Return the (x, y) coordinate for the center point of the cell that contains the specified text.  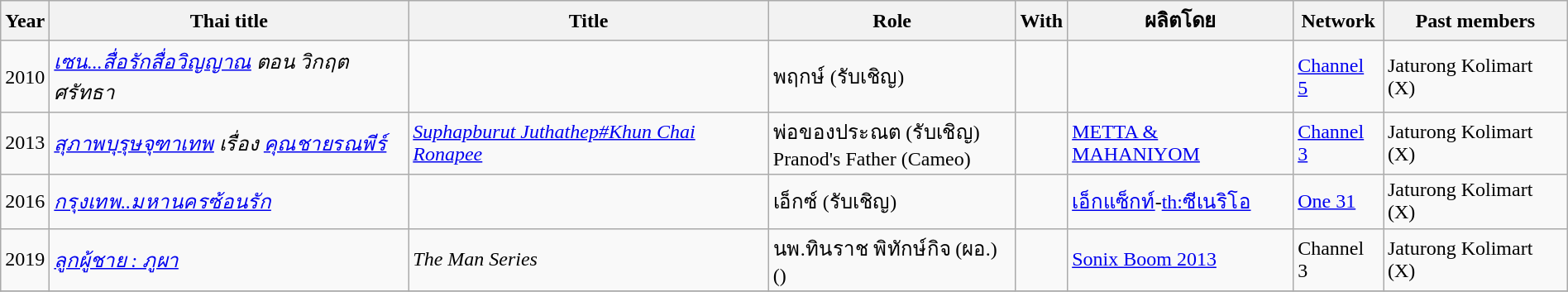
2016 (25, 202)
With (1042, 22)
Suphapburut Juthathep#Khun Chai Ronapee (589, 143)
กรุงเทพ..มหานครซ้อนรัก (229, 202)
Network (1338, 22)
สุภาพบุรุษจุฑาเทพ เรื่อง คุณชายรณพีร์ (229, 143)
2013 (25, 143)
The Man Series (589, 260)
One 31 (1338, 202)
พ่อของประณต (รับเชิญ) Pranod's Father (Cameo) (892, 143)
Channel 5 (1338, 76)
Sonix Boom 2013 (1181, 260)
นพ.ทินราช พิทักษ์กิจ (ผอ.) () (892, 260)
Past members (1475, 22)
ผลิตโดย (1181, 22)
Thai title (229, 22)
2019 (25, 260)
METTA & MAHANIYOM (1181, 143)
พฤกษ์ (รับเชิญ) (892, 76)
Year (25, 22)
เอ็กแซ็กท์-th:ซีเนริโอ (1181, 202)
Title (589, 22)
ลูกผู้ชาย : ภูผา (229, 260)
Role (892, 22)
เซน...สื่อรักสื่อวิญญาณ ตอน วิกฤตศรัทธา (229, 76)
เอ็กซ์ (รับเชิญ) (892, 202)
2010 (25, 76)
